Scan for the cell matching the given text and deliver its (x, y) coordinate at center. 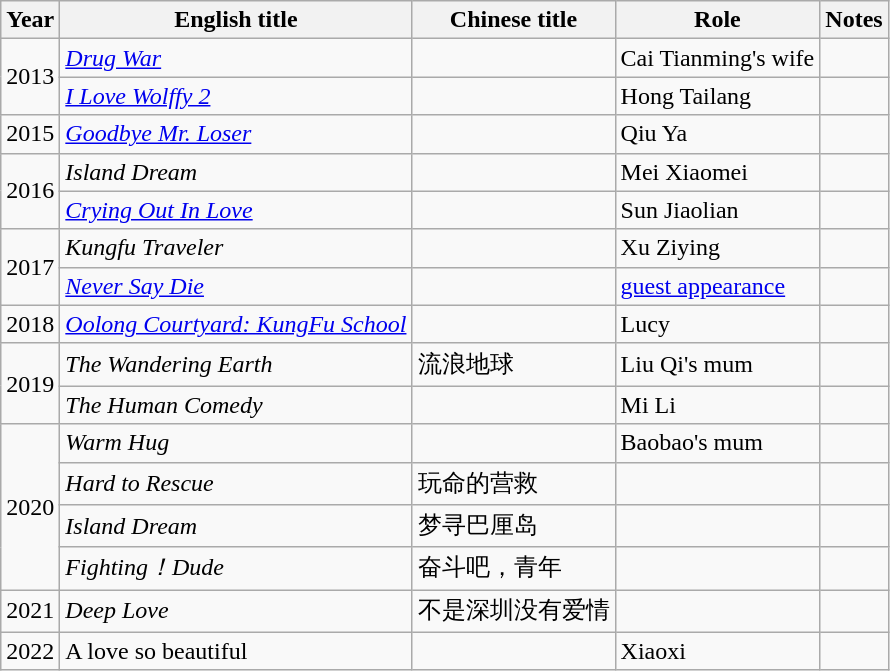
2019 (30, 384)
guest appearance (718, 286)
2017 (30, 267)
2018 (30, 324)
2022 (30, 651)
2013 (30, 77)
Xiaoxi (718, 651)
奋斗吧，青年 (514, 568)
Drug War (236, 58)
Goodbye Mr. Loser (236, 134)
I Love Wolffy 2 (236, 96)
The Wandering Earth (236, 364)
A love so beautiful (236, 651)
Baobao's mum (718, 443)
English title (236, 20)
Never Say Die (236, 286)
2016 (30, 191)
不是深圳没有爱情 (514, 612)
Sun Jiaolian (718, 210)
Lucy (718, 324)
流浪地球 (514, 364)
Mei Xiaomei (718, 172)
Hard to Rescue (236, 484)
Cai Tianming's wife (718, 58)
Chinese title (514, 20)
2021 (30, 612)
Qiu Ya (718, 134)
Deep Love (236, 612)
Hong Tailang (718, 96)
Notes (854, 20)
梦寻巴厘岛 (514, 526)
Fighting！Dude (236, 568)
Oolong Courtyard: KungFu School (236, 324)
Mi Li (718, 405)
Liu Qi's mum (718, 364)
Year (30, 20)
Warm Hug (236, 443)
The Human Comedy (236, 405)
Kungfu Traveler (236, 248)
Crying Out In Love (236, 210)
Role (718, 20)
玩命的营救 (514, 484)
Xu Ziying (718, 248)
2015 (30, 134)
2020 (30, 507)
